Output the (x, y) coordinate of the center of the cell containing the given text.  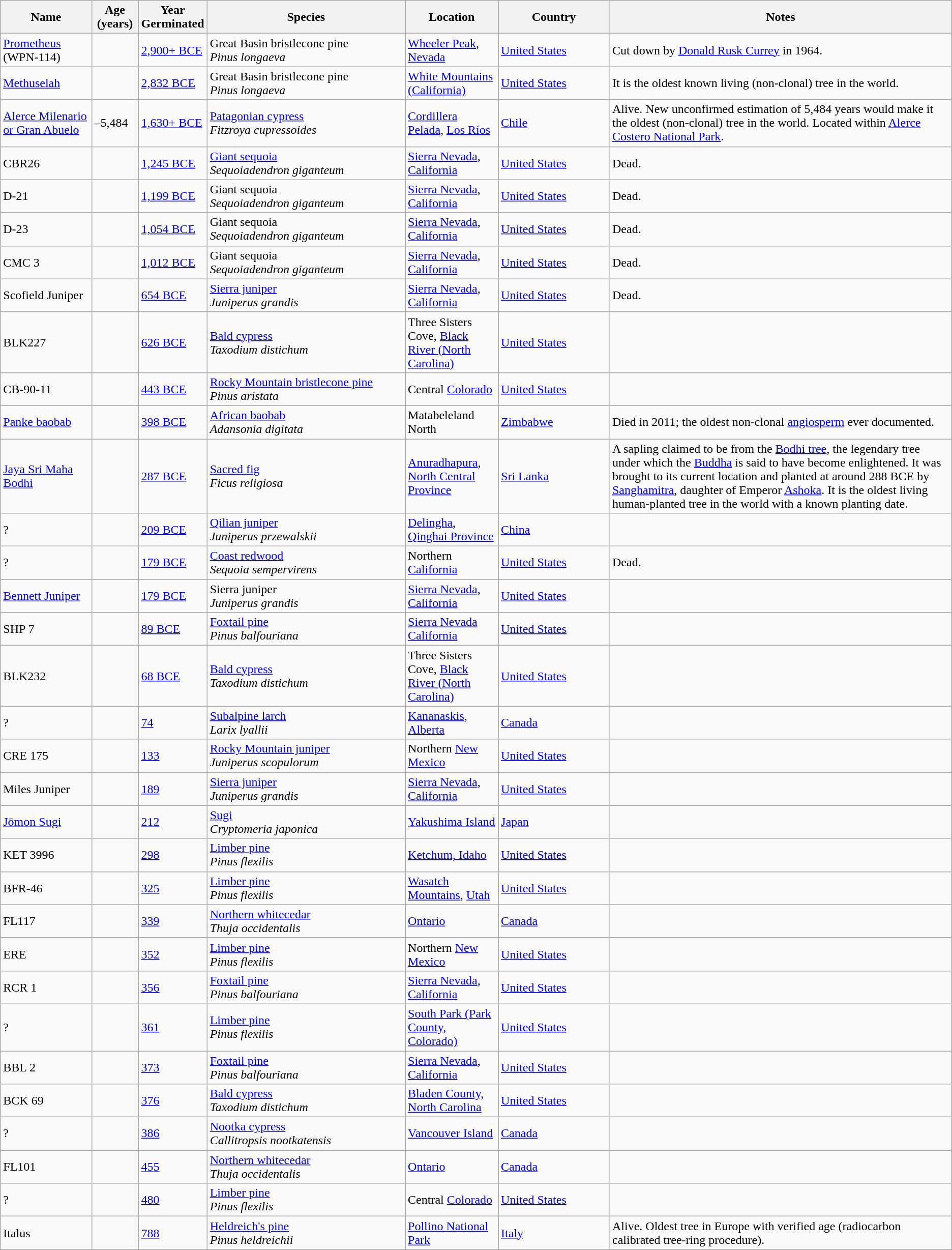
Matabeleland North (452, 422)
D-23 (46, 229)
Rocky Mountain bristlecone pinePinus aristata (306, 389)
Zimbabwe (554, 422)
It is the oldest known living (non-clonal) tree in the world. (780, 83)
Alive. Oldest tree in Europe with verified age (radiocarbon calibrated tree-ring procedure). (780, 1233)
Name (46, 17)
BLK232 (46, 676)
Japan (554, 822)
654 BCE (173, 295)
Rocky Mountain juniperJuniperus scopulorum (306, 756)
443 BCE (173, 389)
CRE 175 (46, 756)
1,199 BCE (173, 196)
Notes (780, 17)
Jaya Sri Maha Bodhi (46, 476)
2,832 BCE (173, 83)
BLK227 (46, 342)
South Park (Park County, Colorado) (452, 1027)
Panke baobab (46, 422)
Yakushima Island (452, 822)
Anuradhapura, North Central Province (452, 476)
Sri Lanka (554, 476)
Sacred figFicus religiosa (306, 476)
CMC 3 (46, 263)
African baobabAdansonia digitata (306, 422)
Died in 2011; the oldest non-clonal angiosperm ever documented. (780, 422)
2,900+ BCE (173, 50)
ERE (46, 954)
376 (173, 1101)
1,054 BCE (173, 229)
Delingha, Qinghai Province (452, 530)
352 (173, 954)
325 (173, 888)
Alerce Milenario or Gran Abuelo (46, 123)
356 (173, 987)
74 (173, 722)
BBL 2 (46, 1067)
386 (173, 1133)
373 (173, 1067)
361 (173, 1027)
BFR-46 (46, 888)
339 (173, 921)
133 (173, 756)
626 BCE (173, 342)
Chile (554, 123)
455 (173, 1167)
Coast redwoodSequoia sempervirens (306, 563)
Wasatch Mountains, Utah (452, 888)
398 BCE (173, 422)
Qilian juniperJuniperus przewalskii (306, 530)
298 (173, 855)
Year Germinated (173, 17)
Country (554, 17)
68 BCE (173, 676)
1,245 BCE (173, 163)
Age(years) (115, 17)
Kananaskis, Alberta (452, 722)
SHP 7 (46, 629)
BCK 69 (46, 1101)
White Mountains (California) (452, 83)
287 BCE (173, 476)
Heldreich's pinePinus heldreichii (306, 1233)
KET 3996 (46, 855)
Subalpine larchLarix lyallii (306, 722)
Wheeler Peak, Nevada (452, 50)
788 (173, 1233)
Patagonian cypressFitzroya cupressoides (306, 123)
89 BCE (173, 629)
Species (306, 17)
RCR 1 (46, 987)
FL101 (46, 1167)
Prometheus(WPN-114) (46, 50)
FL117 (46, 921)
Cordillera Pelada, Los Ríos (452, 123)
Italy (554, 1233)
189 (173, 789)
Location (452, 17)
CBR26 (46, 163)
Pollino National Park (452, 1233)
Methuselah (46, 83)
Vancouver Island (452, 1133)
Northern California (452, 563)
Sierra Nevada California (452, 629)
1,630+ BCE (173, 123)
Ketchum, Idaho (452, 855)
China (554, 530)
Nootka cypressCallitropsis nootkatensis (306, 1133)
Cut down by Donald Rusk Currey in 1964. (780, 50)
480 (173, 1200)
1,012 BCE (173, 263)
Bennett Juniper (46, 596)
SugiCryptomeria japonica (306, 822)
D-21 (46, 196)
–5,484 (115, 123)
Jōmon Sugi (46, 822)
Bladen County, North Carolina (452, 1101)
212 (173, 822)
Italus (46, 1233)
209 BCE (173, 530)
CB-90-11 (46, 389)
Miles Juniper (46, 789)
Scofield Juniper (46, 295)
